Search for the cell housing the specified text and yield its (X, Y) center coordinate. 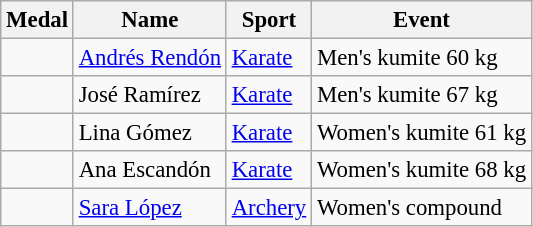
Name (150, 20)
Ana Escandón (150, 170)
José Ramírez (150, 95)
Men's kumite 67 kg (422, 95)
Women's kumite 68 kg (422, 170)
Event (422, 20)
Archery (268, 208)
Women's compound (422, 208)
Andrés Rendón (150, 58)
Women's kumite 61 kg (422, 133)
Lina Gómez (150, 133)
Sport (268, 20)
Men's kumite 60 kg (422, 58)
Sara López (150, 208)
Medal (38, 20)
